Search for the cell housing the specified text and yield its (X, Y) center coordinate. 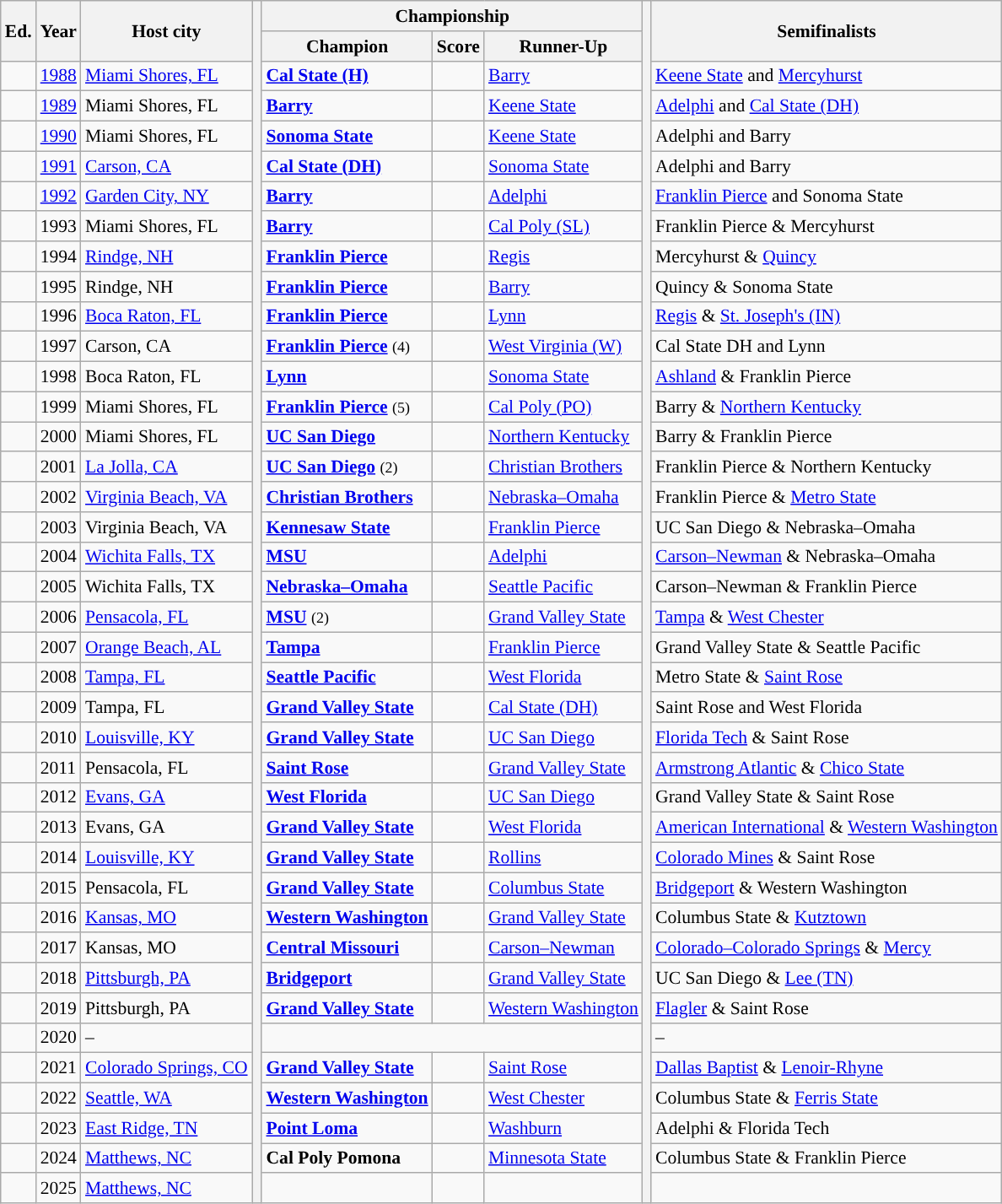
2016 (59, 918)
Saint Rose and West Florida (827, 708)
2020 (59, 1038)
1989 (59, 106)
Regis & St. Joseph's (IN) (827, 316)
Grand Valley State & Seattle Pacific (827, 647)
Tampa & West Chester (827, 618)
MSU (347, 557)
Dallas Baptist & Lenoir-Rhyne (827, 1068)
2008 (59, 678)
Bridgeport (347, 978)
Columbus State & Kutztown (827, 918)
2019 (59, 1008)
Rollins (563, 858)
Columbus State & Ferris State (827, 1099)
Orange Beach, AL (167, 647)
Year (59, 30)
2011 (59, 768)
Ed. (19, 30)
Cal State DH and Lynn (827, 347)
1996 (59, 316)
UC San Diego & Lee (TN) (827, 978)
Northern Kentucky (563, 437)
2010 (59, 737)
Score (459, 46)
MSU (2) (347, 618)
2003 (59, 527)
Franklin Pierce (4) (347, 347)
Flagler & Saint Rose (827, 1008)
Carson–Newman & Nebraska–Omaha (827, 557)
Minnesota State (563, 1158)
2004 (59, 557)
Central Missouri (347, 948)
Mercyhurst & Quincy (827, 256)
2002 (59, 497)
2001 (59, 467)
2015 (59, 888)
1990 (59, 137)
1994 (59, 256)
Bridgeport & Western Washington (827, 888)
1992 (59, 197)
2024 (59, 1158)
Colorado–Colorado Springs & Mercy (827, 948)
Florida Tech & Saint Rose (827, 737)
Franklin Pierce & Mercyhurst (827, 227)
Washburn (563, 1128)
Carson–Newman (563, 948)
Runner-Up (563, 46)
UC San Diego & Nebraska–Omaha (827, 527)
West Chester (563, 1099)
Host city (167, 30)
Barry & Northern Kentucky (827, 407)
2025 (59, 1189)
2005 (59, 587)
Adelphi & Florida Tech (827, 1128)
1998 (59, 377)
Armstrong Atlantic & Chico State (827, 768)
Ashland & Franklin Pierce (827, 377)
Point Loma (347, 1128)
Cal State (H) (347, 76)
2013 (59, 828)
2021 (59, 1068)
Columbus State (563, 888)
Cal Poly (SL) (563, 227)
Colorado Springs, CO (167, 1068)
2014 (59, 858)
Regis (563, 256)
Columbus State & Franklin Pierce (827, 1158)
Champion (347, 46)
2017 (59, 948)
Tampa (347, 647)
1995 (59, 287)
East Ridge, TN (167, 1128)
Franklin Pierce and Sonoma State (827, 197)
Adelphi and Cal State (DH) (827, 106)
2000 (59, 437)
Cal Poly Pomona (347, 1158)
2007 (59, 647)
2023 (59, 1128)
UC San Diego (2) (347, 467)
Franklin Pierce & Northern Kentucky (827, 467)
Franklin Pierce & Metro State (827, 497)
Quincy & Sonoma State (827, 287)
1988 (59, 76)
Barry & Franklin Pierce (827, 437)
Carson–Newman & Franklin Pierce (827, 587)
2022 (59, 1099)
American International & Western Washington (827, 828)
La Jolla, CA (167, 467)
Cal Poly (PO) (563, 407)
2018 (59, 978)
2006 (59, 618)
1991 (59, 166)
Colorado Mines & Saint Rose (827, 858)
Metro State & Saint Rose (827, 678)
Franklin Pierce (5) (347, 407)
1993 (59, 227)
2009 (59, 708)
1999 (59, 407)
Garden City, NY (167, 197)
Keene State and Mercyhurst (827, 76)
Semifinalists (827, 30)
2012 (59, 797)
Seattle, WA (167, 1099)
1997 (59, 347)
West Virginia (W) (563, 347)
Kennesaw State (347, 527)
Championship (452, 16)
Grand Valley State & Saint Rose (827, 797)
